Return the [X, Y] coordinate for the center point of the cell that contains the specified text.  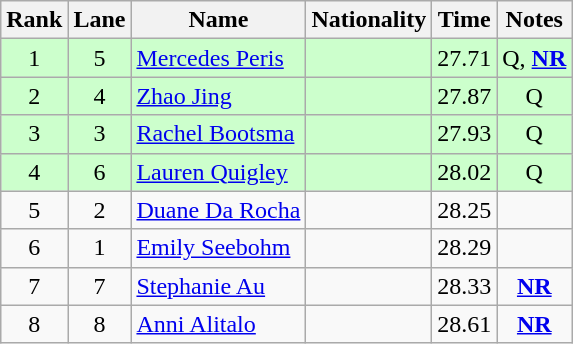
27.87 [464, 96]
28.61 [464, 324]
28.25 [464, 210]
Notes [534, 20]
Q, NR [534, 58]
27.93 [464, 134]
Lane [100, 20]
Stephanie Au [218, 286]
Time [464, 20]
Mercedes Peris [218, 58]
Emily Seebohm [218, 248]
Name [218, 20]
27.71 [464, 58]
Lauren Quigley [218, 172]
Duane Da Rocha [218, 210]
Rank [34, 20]
28.33 [464, 286]
Anni Alitalo [218, 324]
Nationality [369, 20]
Rachel Bootsma [218, 134]
28.29 [464, 248]
28.02 [464, 172]
Zhao Jing [218, 96]
